Locate the cell with the specified text and output its (X, Y) center coordinate. 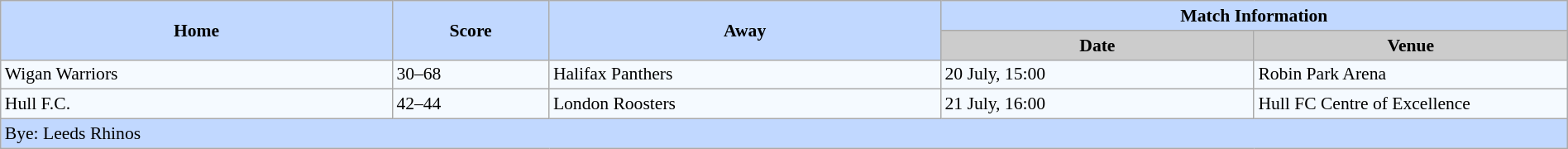
21 July, 16:00 (1097, 104)
30–68 (470, 74)
Home (197, 30)
Match Information (1254, 16)
London Roosters (745, 104)
Venue (1411, 46)
Date (1097, 46)
Away (745, 30)
Hull F.C. (197, 104)
Hull FC Centre of Excellence (1411, 104)
42–44 (470, 104)
Halifax Panthers (745, 74)
Bye: Leeds Rhinos (784, 134)
20 July, 15:00 (1097, 74)
Wigan Warriors (197, 74)
Robin Park Arena (1411, 74)
Score (470, 30)
